Detect which cell encompasses the target text, then output its [X, Y] center coordinate. 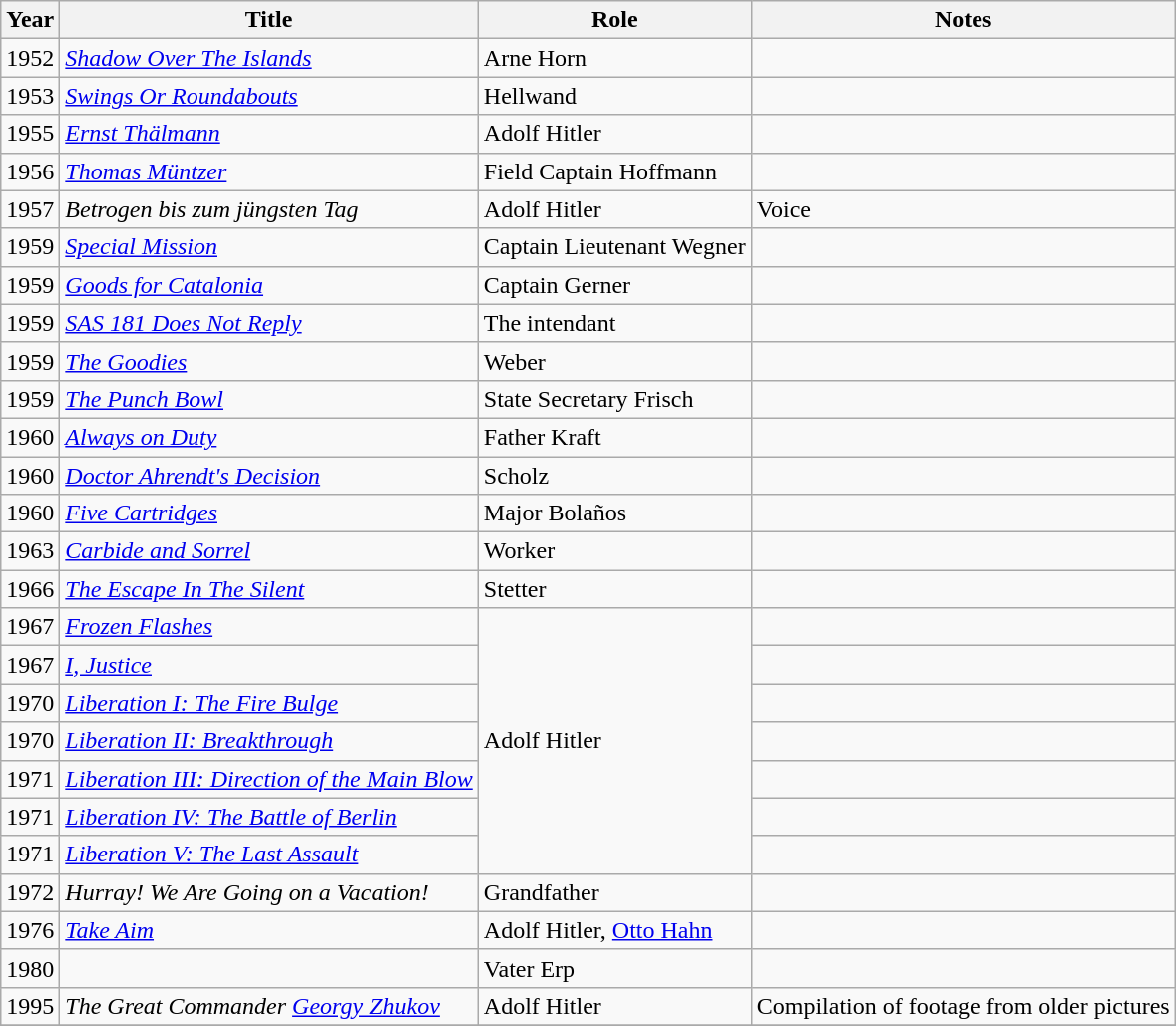
1963 [30, 551]
Scholz [614, 476]
1995 [30, 1006]
Father Kraft [614, 437]
Thomas Müntzer [269, 171]
Frozen Flashes [269, 627]
Grandfather [614, 892]
Worker [614, 551]
Ernst Thälmann [269, 134]
Shadow Over The Islands [269, 58]
Liberation I: The Fire Bulge [269, 703]
SAS 181 Does Not Reply [269, 323]
Swings Or Roundabouts [269, 96]
1956 [30, 171]
Take Aim [269, 930]
The Punch Bowl [269, 399]
1972 [30, 892]
Major Bolaños [614, 513]
State Secretary Frisch [614, 399]
1952 [30, 58]
Title [269, 20]
1976 [30, 930]
Adolf Hitler, Otto Hahn [614, 930]
The Goodies [269, 361]
Always on Duty [269, 437]
Captain Gerner [614, 285]
Vater Erp [614, 968]
Liberation II: Breakthrough [269, 741]
Doctor Ahrendt's Decision [269, 476]
Field Captain Hoffmann [614, 171]
Five Cartridges [269, 513]
Compilation of footage from older pictures [964, 1006]
The Great Commander Georgy Zhukov [269, 1006]
I, Justice [269, 665]
The intendant [614, 323]
Liberation III: Direction of the Main Blow [269, 779]
Voice [964, 209]
1953 [30, 96]
Arne Horn [614, 58]
Betrogen bis zum jüngsten Tag [269, 209]
Weber [614, 361]
1966 [30, 589]
Carbide and Sorrel [269, 551]
Role [614, 20]
1980 [30, 968]
Liberation IV: The Battle of Berlin [269, 817]
The Escape In The Silent [269, 589]
Year [30, 20]
Goods for Catalonia [269, 285]
Hurray! We Are Going on a Vacation! [269, 892]
1955 [30, 134]
Stetter [614, 589]
Liberation V: The Last Assault [269, 855]
Notes [964, 20]
1957 [30, 209]
Special Mission [269, 247]
Captain Lieutenant Wegner [614, 247]
Hellwand [614, 96]
